Detect which cell encompasses the target text, then output its [X, Y] center coordinate. 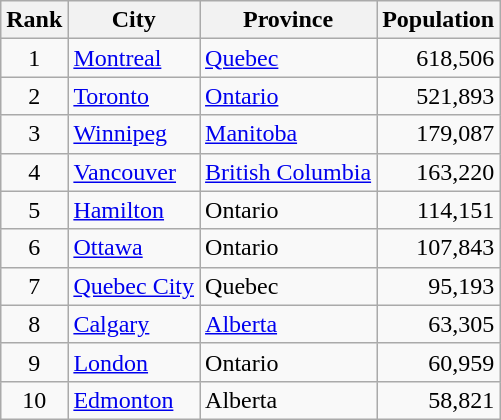
107,843 [438, 248]
5 [34, 210]
Montreal [134, 58]
Hamilton [134, 210]
British Columbia [288, 172]
Quebec City [134, 286]
163,220 [438, 172]
618,506 [438, 58]
4 [34, 172]
3 [34, 134]
Province [288, 20]
8 [34, 324]
Calgary [134, 324]
114,151 [438, 210]
9 [34, 362]
95,193 [438, 286]
6 [34, 248]
Vancouver [134, 172]
Toronto [134, 96]
Edmonton [134, 400]
Winnipeg [134, 134]
Rank [34, 20]
2 [34, 96]
1 [34, 58]
10 [34, 400]
London [134, 362]
Ottawa [134, 248]
63,305 [438, 324]
58,821 [438, 400]
521,893 [438, 96]
City [134, 20]
Manitoba [288, 134]
7 [34, 286]
60,959 [438, 362]
Population [438, 20]
179,087 [438, 134]
